Extract the (x, y) coordinate from the center of the cell holding the provided text.  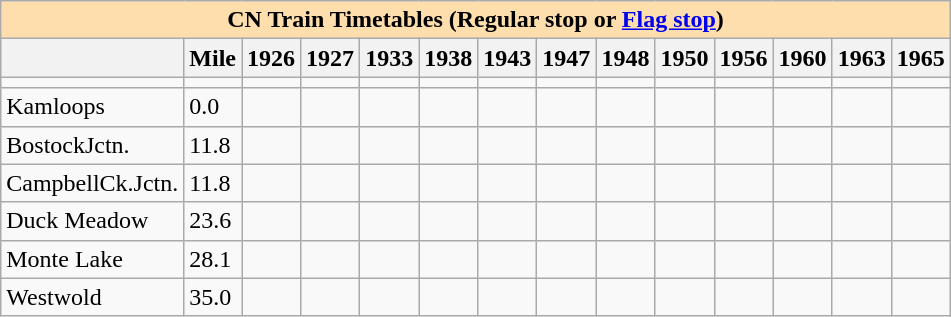
1960 (802, 58)
23.6 (213, 221)
1938 (448, 58)
1948 (626, 58)
Westwold (92, 297)
Kamloops (92, 107)
0.0 (213, 107)
1956 (744, 58)
BostockJctn. (92, 145)
Duck Meadow (92, 221)
1963 (862, 58)
28.1 (213, 259)
Monte Lake (92, 259)
Mile (213, 58)
1926 (272, 58)
1933 (390, 58)
CN Train Timetables (Regular stop or Flag stop) (476, 20)
1927 (330, 58)
1965 (920, 58)
1947 (566, 58)
1943 (508, 58)
1950 (684, 58)
CampbellCk.Jctn. (92, 183)
35.0 (213, 297)
